From the cell containing the given text, extract its center point as [X, Y] coordinate. 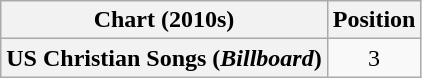
Chart (2010s) [164, 20]
US Christian Songs (Billboard) [164, 58]
3 [374, 58]
Position [374, 20]
